Capture the cell that displays the provided text and extract its (x, y) central coordinate. 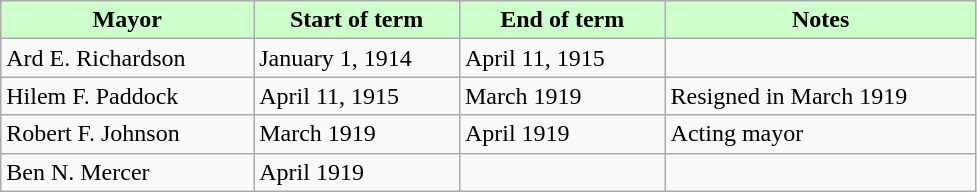
Robert F. Johnson (128, 134)
Start of term (357, 20)
Hilem F. Paddock (128, 96)
Notes (820, 20)
January 1, 1914 (357, 58)
Mayor (128, 20)
Acting mayor (820, 134)
Ben N. Mercer (128, 172)
Resigned in March 1919 (820, 96)
Ard E. Richardson (128, 58)
End of term (562, 20)
